Identify which cell holds the provided text, then report its [x, y] central coordinate. 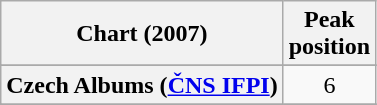
Peakposition [329, 34]
Chart (2007) [142, 34]
Czech Albums (ČNS IFPI) [142, 85]
6 [329, 85]
